Output the (x, y) coordinate of the center of the cell containing the given text.  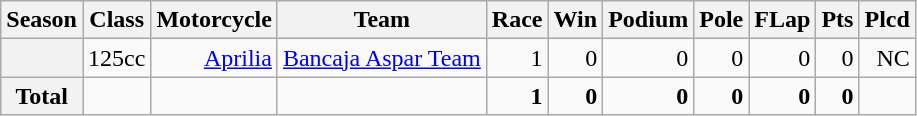
Pole (722, 20)
Win (576, 20)
Pts (838, 20)
FLap (782, 20)
Team (382, 20)
Total (42, 96)
Aprilia (214, 58)
125cc (116, 58)
Race (517, 20)
NC (887, 58)
Bancaja Aspar Team (382, 58)
Class (116, 20)
Plcd (887, 20)
Season (42, 20)
Podium (648, 20)
Motorcycle (214, 20)
